Search for the cell housing the specified text and yield its (x, y) center coordinate. 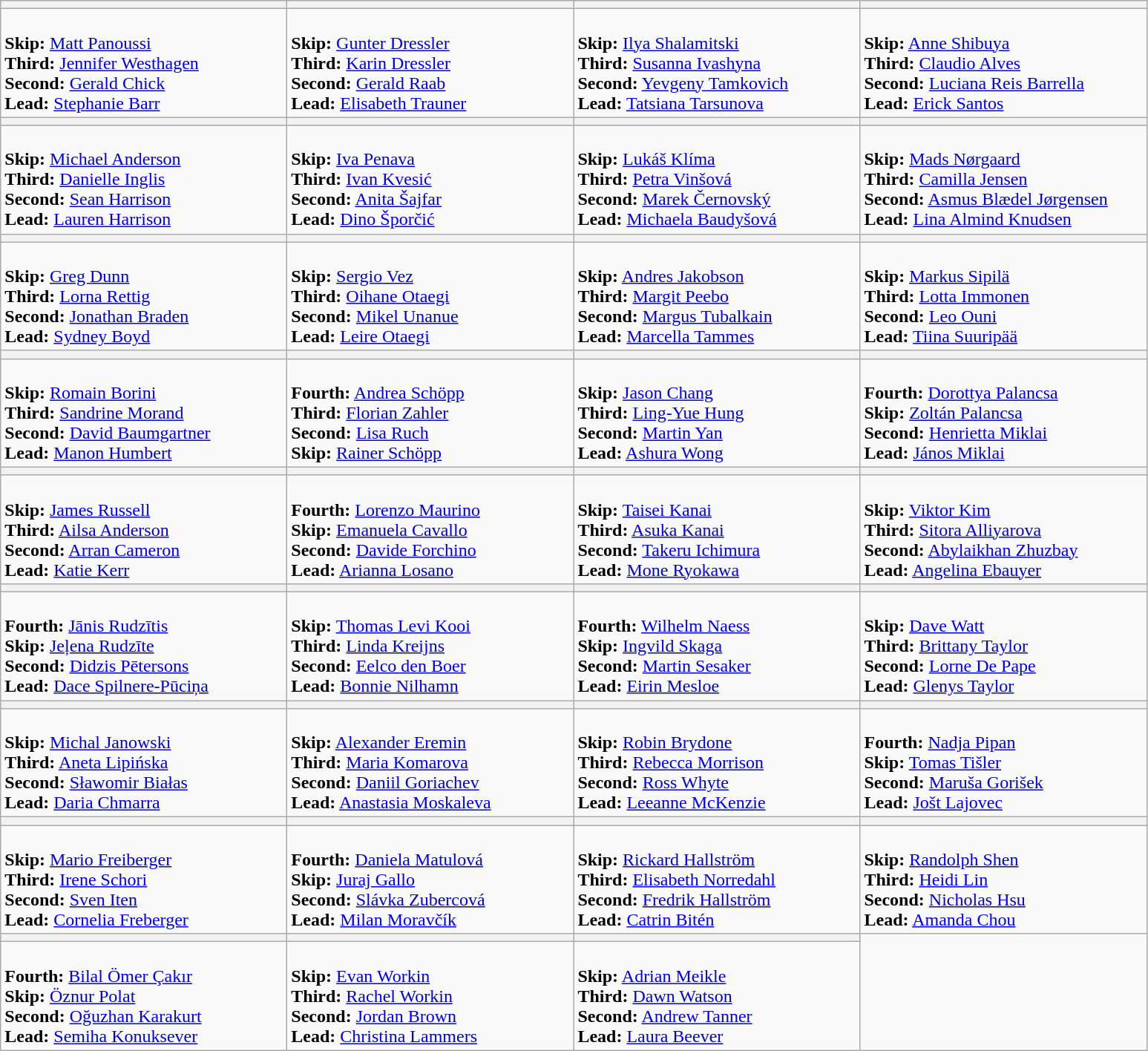
Skip: Evan Workin Third: Rachel Workin Second: Jordan Brown Lead: Christina Lammers (430, 996)
Skip: Michael Anderson Third: Danielle Inglis Second: Sean Harrison Lead: Lauren Harrison (144, 180)
Skip: Robin Brydone Third: Rebecca Morrison Second: Ross Whyte Lead: Leeanne McKenzie (717, 763)
Skip: Alexander Eremin Third: Maria Komarova Second: Daniil Goriachev Lead: Anastasia Moskaleva (430, 763)
Fourth: Jānis Rudzītis Skip: Jeļena Rudzīte Second: Didzis Pētersons Lead: Dace Spilnere-Pūciņa (144, 646)
Skip: Randolph Shen Third: Heidi Lin Second: Nicholas Hsu Lead: Amanda Chou (1003, 880)
Skip: Michal Janowski Third: Aneta Lipińska Second: Sławomir Białas Lead: Daria Chmarra (144, 763)
Skip: Anne Shibuya Third: Claudio Alves Second: Luciana Reis Barrella Lead: Erick Santos (1003, 63)
Skip: Gunter Dressler Third: Karin Dressler Second: Gerald Raab Lead: Elisabeth Trauner (430, 63)
Skip: Greg Dunn Third: Lorna Rettig Second: Jonathan Braden Lead: Sydney Boyd (144, 296)
Skip: Mario Freiberger Third: Irene Schori Second: Sven Iten Lead: Cornelia Freberger (144, 880)
Skip: Thomas Levi Kooi Third: Linda Kreijns Second: Eelco den Boer Lead: Bonnie Nilhamn (430, 646)
Skip: Iva Penava Third: Ivan Kvesić Second: Anita Šajfar Lead: Dino Šporčić (430, 180)
Skip: James Russell Third: Ailsa Anderson Second: Arran Cameron Lead: Katie Kerr (144, 529)
Skip: Lukáš Klíma Third: Petra Vinšová Second: Marek Černovský Lead: Michaela Baudyšová (717, 180)
Skip: Adrian Meikle Third: Dawn Watson Second: Andrew Tanner Lead: Laura Beever (717, 996)
Fourth: Nadja Pipan Skip: Tomas Tišler Second: Maruša Gorišek Lead: Jošt Lajovec (1003, 763)
Fourth: Daniela Matulová Skip: Juraj Gallo Second: Slávka Zubercová Lead: Milan Moravčík (430, 880)
Fourth: Lorenzo Maurino Skip: Emanuela Cavallo Second: Davide Forchino Lead: Arianna Losano (430, 529)
Fourth: Andrea Schöpp Third: Florian Zahler Second: Lisa Ruch Skip: Rainer Schöpp (430, 413)
Skip: Jason Chang Third: Ling-Yue Hung Second: Martin Yan Lead: Ashura Wong (717, 413)
Skip: Andres Jakobson Third: Margit Peebo Second: Margus Tubalkain Lead: Marcella Tammes (717, 296)
Skip: Viktor Kim Third: Sitora Alliyarova Second: Abylaikhan Zhuzbay Lead: Angelina Ebauyer (1003, 529)
Skip: Romain Borini Third: Sandrine Morand Second: David Baumgartner Lead: Manon Humbert (144, 413)
Skip: Sergio Vez Third: Oihane Otaegi Second: Mikel Unanue Lead: Leire Otaegi (430, 296)
Skip: Taisei Kanai Third: Asuka Kanai Second: Takeru Ichimura Lead: Mone Ryokawa (717, 529)
Skip: Rickard Hallström Third: Elisabeth Norredahl Second: Fredrik Hallström Lead: Catrin Bitén (717, 880)
Fourth: Bilal Ömer Çakır Skip: Öznur Polat Second: Oğuzhan Karakurt Lead: Semiha Konuksever (144, 996)
Skip: Matt Panoussi Third: Jennifer Westhagen Second: Gerald Chick Lead: Stephanie Barr (144, 63)
Skip: Markus Sipilä Third: Lotta Immonen Second: Leo Ouni Lead: Tiina Suuripää (1003, 296)
Skip: Ilya Shalamitski Third: Susanna Ivashyna Second: Yevgeny Tamkovich Lead: Tatsiana Tarsunova (717, 63)
Skip: Dave Watt Third: Brittany Taylor Second: Lorne De Pape Lead: Glenys Taylor (1003, 646)
Fourth: Dorottya Palancsa Skip: Zoltán Palancsa Second: Henrietta Miklai Lead: János Miklai (1003, 413)
Skip: Mads Nørgaard Third: Camilla Jensen Second: Asmus Blædel Jørgensen Lead: Lina Almind Knudsen (1003, 180)
Fourth: Wilhelm Naess Skip: Ingvild Skaga Second: Martin Sesaker Lead: Eirin Mesloe (717, 646)
